Pinpoint the cell where the given text exists, returning its (X, Y) midpoint coordinate. 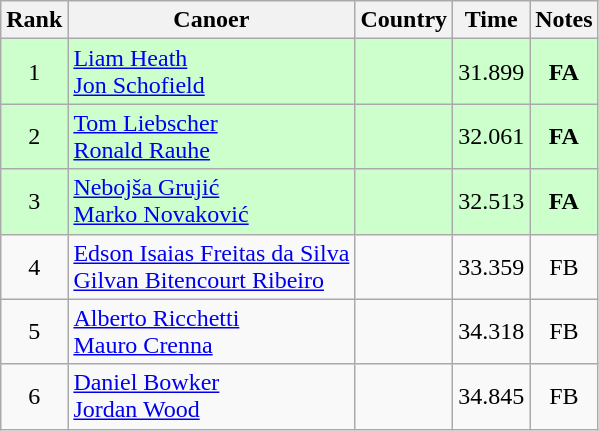
31.899 (492, 72)
5 (34, 332)
3 (34, 202)
4 (34, 266)
1 (34, 72)
Alberto RicchettiMauro Crenna (212, 332)
34.318 (492, 332)
Nebojša GrujićMarko Novaković (212, 202)
6 (34, 396)
Notes (564, 20)
Rank (34, 20)
Daniel BowkerJordan Wood (212, 396)
Liam HeathJon Schofield (212, 72)
Canoer (212, 20)
34.845 (492, 396)
32.061 (492, 136)
Edson Isaias Freitas da SilvaGilvan Bitencourt Ribeiro (212, 266)
33.359 (492, 266)
32.513 (492, 202)
Tom LiebscherRonald Rauhe (212, 136)
2 (34, 136)
Country (404, 20)
Time (492, 20)
